Determine the (X, Y) coordinate at the center of the cell enclosing the given text.  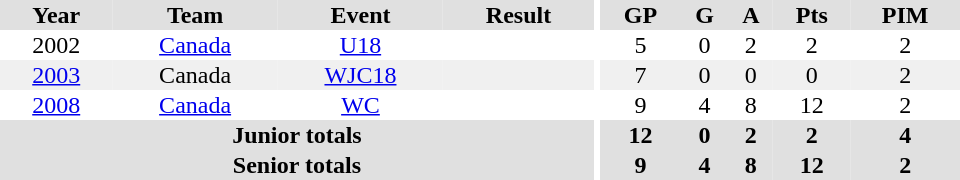
WC (360, 105)
Result (518, 15)
G (705, 15)
Team (194, 15)
WJC18 (360, 75)
7 (640, 75)
Pts (812, 15)
Event (360, 15)
2008 (56, 105)
GP (640, 15)
Senior totals (297, 165)
U18 (360, 45)
5 (640, 45)
PIM (905, 15)
2002 (56, 45)
Junior totals (297, 135)
A (750, 15)
Year (56, 15)
2003 (56, 75)
